Extract the (x, y) coordinate from the center of the cell holding the provided text.  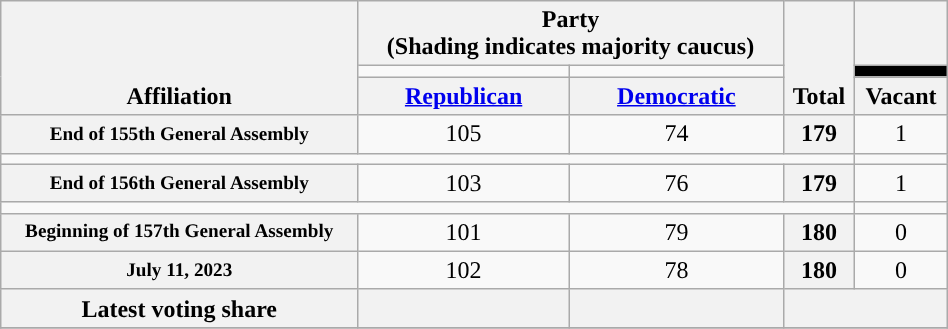
Vacant (901, 96)
74 (676, 134)
Beginning of 157th General Assembly (180, 232)
Party (Shading indicates majority caucus) (571, 34)
Total (818, 58)
76 (676, 183)
105 (464, 134)
End of 156th General Assembly (180, 183)
End of 155th General Assembly (180, 134)
101 (464, 232)
Latest voting share (180, 308)
79 (676, 232)
103 (464, 183)
Republican (464, 96)
78 (676, 270)
102 (464, 270)
Democratic (676, 96)
July 11, 2023 (180, 270)
Affiliation (180, 58)
